From the cell containing the given text, extract its center point as (X, Y) coordinate. 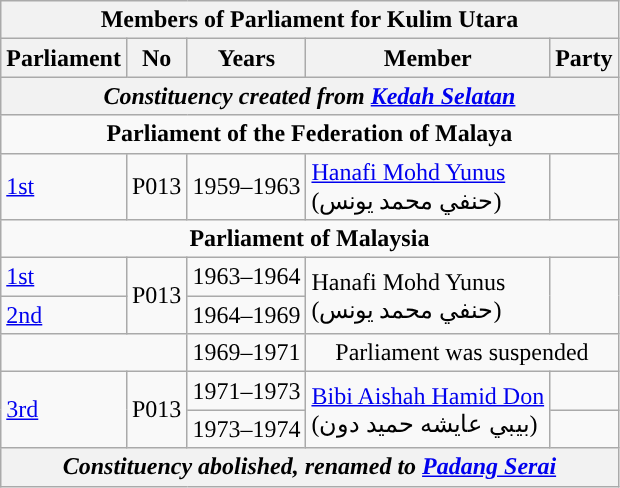
2nd (64, 315)
1973–1974 (246, 429)
Party (584, 58)
3rd (64, 410)
Constituency created from Kedah Selatan (310, 96)
1971–1973 (246, 391)
Years (246, 58)
Parliament (64, 58)
1959–1963 (246, 186)
No (156, 58)
1963–1964 (246, 277)
Bibi Aishah Hamid Don (بيبي عايشه حميد دون) (428, 410)
Members of Parliament for Kulim Utara (310, 20)
Constituency abolished, renamed to Padang Serai (310, 467)
Parliament of the Federation of Malaya (310, 134)
Parliament was suspended (462, 353)
Member (428, 58)
Parliament of Malaysia (310, 239)
1964–1969 (246, 315)
1969–1971 (246, 353)
